Extract the (x, y) coordinate from the center of the cell holding the provided text.  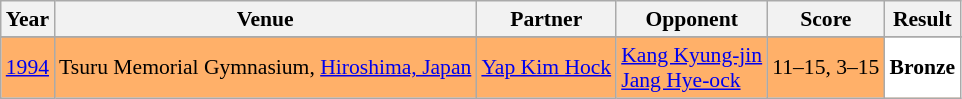
Partner (546, 19)
Tsuru Memorial Gymnasium, Hiroshima, Japan (265, 68)
Year (28, 19)
Opponent (692, 19)
11–15, 3–15 (826, 68)
Kang Kyung-jin Jang Hye-ock (692, 68)
Venue (265, 19)
Score (826, 19)
1994 (28, 68)
Bronze (922, 68)
Result (922, 19)
Yap Kim Hock (546, 68)
